Provide the (x, y) coordinate of the cell's center where the given text is located.  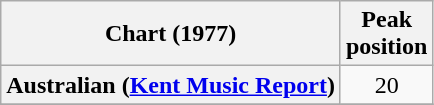
20 (386, 85)
Australian (Kent Music Report) (171, 85)
Chart (1977) (171, 34)
Peakposition (386, 34)
